Return (x, y) of the center of cell containing provided text 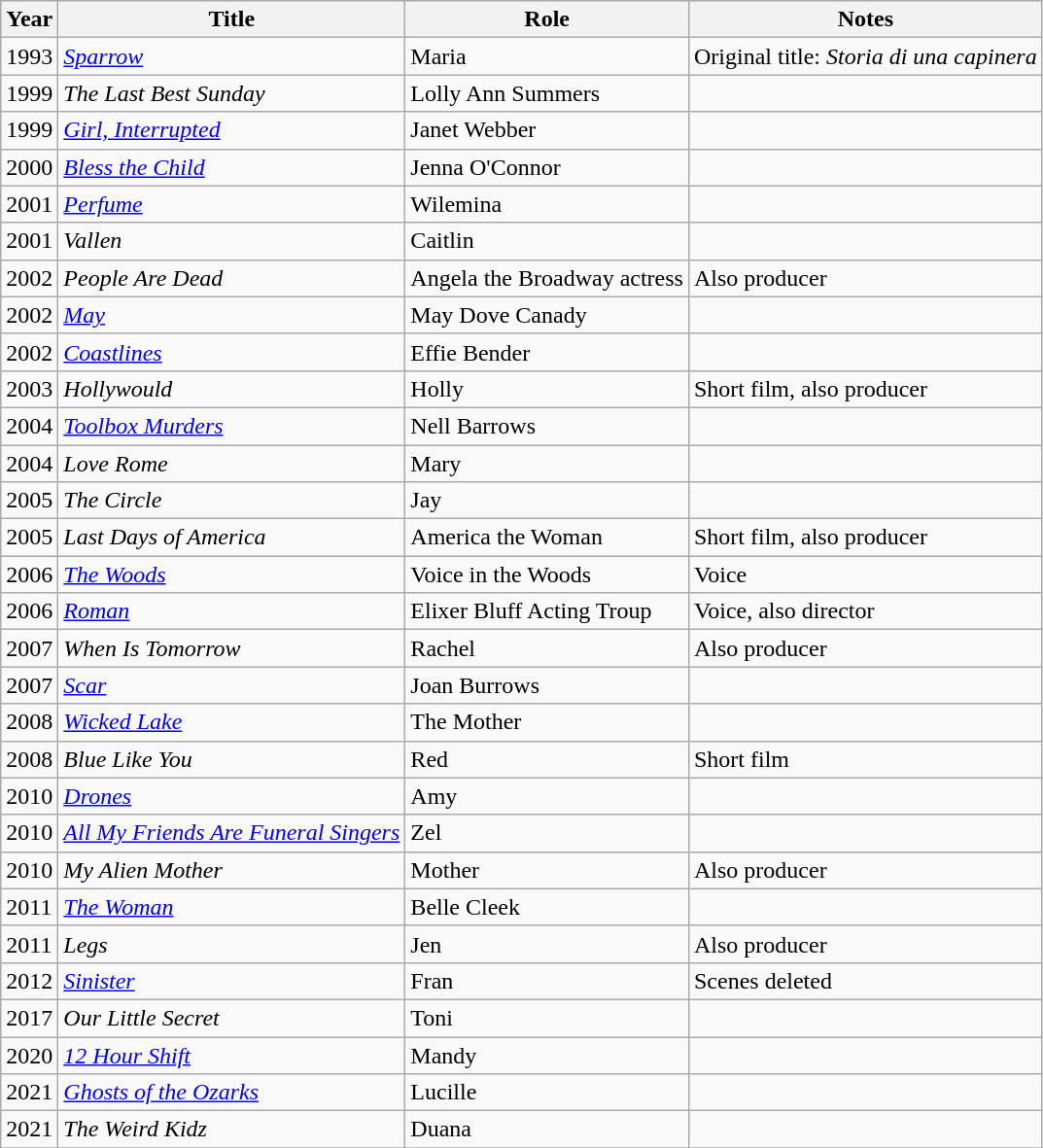
Joan Burrows (547, 685)
When Is Tomorrow (231, 648)
Bless the Child (231, 167)
Hollywould (231, 389)
Perfume (231, 204)
Scar (231, 685)
Last Days of America (231, 538)
Sparrow (231, 56)
Mary (547, 464)
2000 (29, 167)
Vallen (231, 241)
Role (547, 19)
May (231, 315)
12 Hour Shift (231, 1055)
Nell Barrows (547, 426)
Red (547, 759)
Duana (547, 1130)
America the Woman (547, 538)
2017 (29, 1018)
People Are Dead (231, 278)
Notes (865, 19)
Rachel (547, 648)
The Weird Kidz (231, 1130)
Blue Like You (231, 759)
Janet Webber (547, 130)
Lolly Ann Summers (547, 93)
Voice, also director (865, 611)
Toolbox Murders (231, 426)
All My Friends Are Funeral Singers (231, 833)
Lucille (547, 1093)
Maria (547, 56)
Love Rome (231, 464)
Effie Bender (547, 352)
Coastlines (231, 352)
Jen (547, 944)
Amy (547, 796)
Sinister (231, 981)
Angela the Broadway actress (547, 278)
1993 (29, 56)
Wicked Lake (231, 722)
Toni (547, 1018)
Title (231, 19)
Zel (547, 833)
2012 (29, 981)
Voice in the Woods (547, 574)
Drones (231, 796)
Scenes deleted (865, 981)
Legs (231, 944)
The Mother (547, 722)
My Alien Mother (231, 870)
Short film (865, 759)
Elixer Bluff Acting Troup (547, 611)
2020 (29, 1055)
Mandy (547, 1055)
Jay (547, 501)
Year (29, 19)
Caitlin (547, 241)
Original title: Storia di una capinera (865, 56)
Our Little Secret (231, 1018)
Wilemina (547, 204)
Voice (865, 574)
The Circle (231, 501)
Girl, Interrupted (231, 130)
The Woods (231, 574)
Ghosts of the Ozarks (231, 1093)
The Last Best Sunday (231, 93)
May Dove Canady (547, 315)
Mother (547, 870)
Fran (547, 981)
Jenna O'Connor (547, 167)
Roman (231, 611)
2003 (29, 389)
Holly (547, 389)
The Woman (231, 907)
Belle Cleek (547, 907)
